Return the (x, y) coordinate for the center point of the cell that contains the specified text.  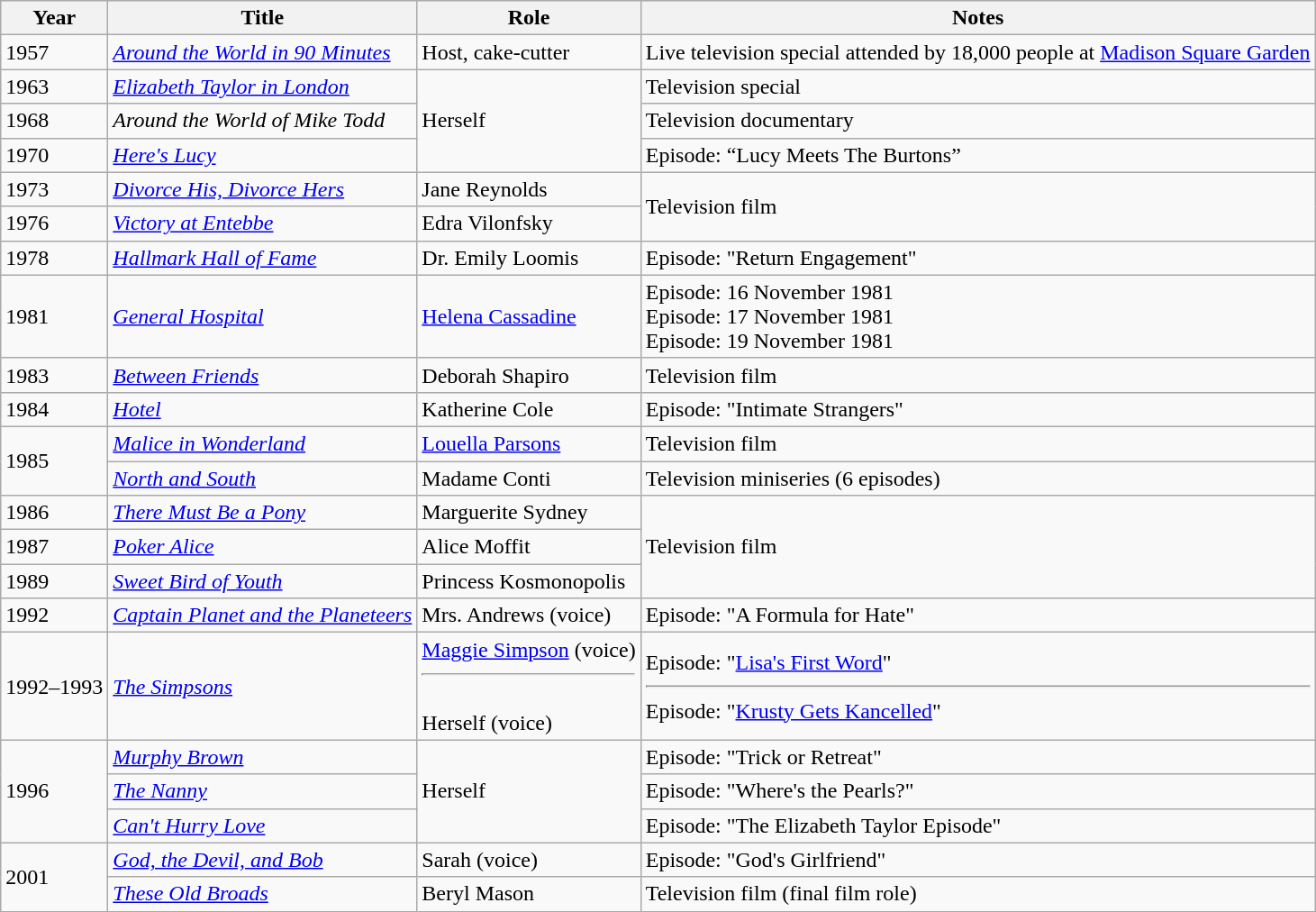
Notes (978, 18)
Poker Alice (263, 547)
Episode: "Intimate Strangers" (978, 409)
Can't Hurry Love (263, 825)
Here's Lucy (263, 155)
Between Friends (263, 375)
General Hospital (263, 316)
Mrs. Andrews (voice) (529, 616)
Television miniseries (6 episodes) (978, 479)
Victory at Entebbe (263, 223)
1976 (54, 223)
Year (54, 18)
The Simpsons (263, 687)
Role (529, 18)
1985 (54, 461)
Helena Cassadine (529, 316)
Around the World in 90 Minutes (263, 52)
1983 (54, 375)
Episode: "God's Girlfriend" (978, 860)
Marguerite Sydney (529, 513)
Television film (final film role) (978, 894)
2001 (54, 877)
Episode: "The Elizabeth Taylor Episode" (978, 825)
Divorce His, Divorce Hers (263, 189)
Malice in Wonderland (263, 443)
Maggie Simpson (voice) Herself (voice) (529, 687)
1973 (54, 189)
1984 (54, 409)
Sweet Bird of Youth (263, 581)
1963 (54, 87)
1992 (54, 616)
Episode: "Trick or Retreat" (978, 757)
Katherine Cole (529, 409)
Episode: "Lisa's First Word" Episode: "Krusty Gets Kancelled" (978, 687)
Episode: 16 November 1981Episode: 17 November 1981Episode: 19 November 1981 (978, 316)
Television documentary (978, 121)
North and South (263, 479)
Elizabeth Taylor in London (263, 87)
Alice Moffit (529, 547)
There Must Be a Pony (263, 513)
God, the Devil, and Bob (263, 860)
Episode: "Where's the Pearls?" (978, 791)
Captain Planet and the Planeteers (263, 616)
1978 (54, 258)
Episode: "Return Engagement" (978, 258)
Louella Parsons (529, 443)
1957 (54, 52)
1968 (54, 121)
1970 (54, 155)
Title (263, 18)
Hallmark Hall of Fame (263, 258)
1981 (54, 316)
Around the World of Mike Todd (263, 121)
Host, cake-cutter (529, 52)
Hotel (263, 409)
Beryl Mason (529, 894)
Live television special attended by 18,000 people at Madison Square Garden (978, 52)
Edra Vilonfsky (529, 223)
Murphy Brown (263, 757)
1989 (54, 581)
1986 (54, 513)
Deborah Shapiro (529, 375)
Princess Kosmonopolis (529, 581)
Sarah (voice) (529, 860)
1996 (54, 791)
Jane Reynolds (529, 189)
1992–1993 (54, 687)
These Old Broads (263, 894)
The Nanny (263, 791)
Television special (978, 87)
1987 (54, 547)
Dr. Emily Loomis (529, 258)
Episode: "A Formula for Hate" (978, 616)
Episode: “Lucy Meets The Burtons” (978, 155)
Madame Conti (529, 479)
